Identify which cell holds the provided text, then report its (x, y) central coordinate. 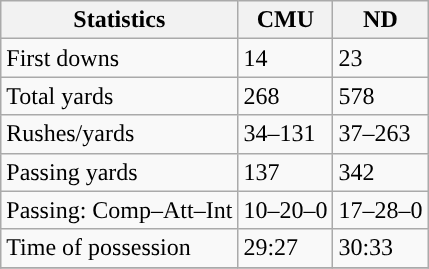
CMU (286, 20)
342 (380, 172)
Passing: Comp–Att–Int (120, 210)
30:33 (380, 248)
Total yards (120, 96)
34–131 (286, 134)
Passing yards (120, 172)
10–20–0 (286, 210)
29:27 (286, 248)
268 (286, 96)
Rushes/yards (120, 134)
ND (380, 20)
First downs (120, 58)
23 (380, 58)
137 (286, 172)
37–263 (380, 134)
578 (380, 96)
Time of possession (120, 248)
Statistics (120, 20)
17–28–0 (380, 210)
14 (286, 58)
